Locate the cell with the specified text and output its [x, y] center coordinate. 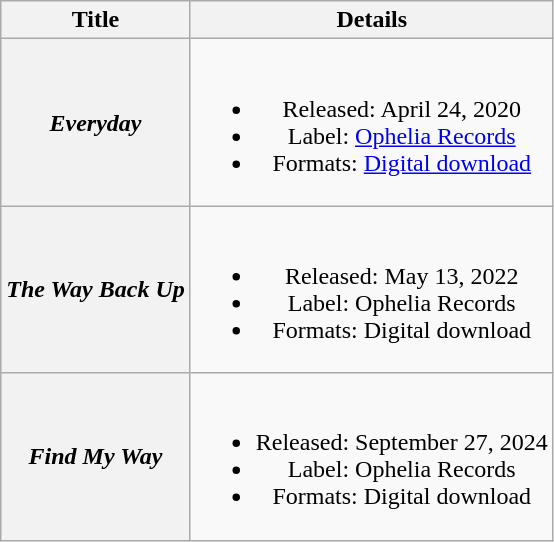
Everyday [96, 122]
Released: May 13, 2022Label: Ophelia RecordsFormats: Digital download [372, 290]
The Way Back Up [96, 290]
Released: September 27, 2024Label: Ophelia RecordsFormats: Digital download [372, 456]
Released: April 24, 2020Label: Ophelia RecordsFormats: Digital download [372, 122]
Title [96, 20]
Details [372, 20]
Find My Way [96, 456]
